Determine the (x, y) coordinate at the center of the cell enclosing the given text.  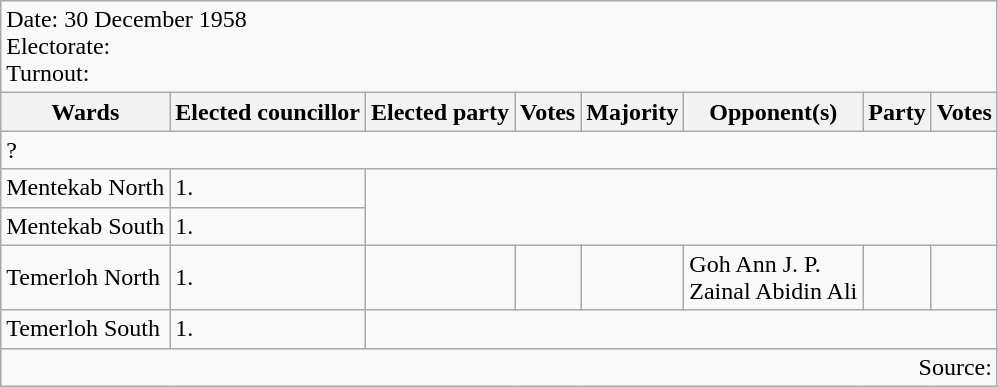
? (500, 150)
Elected party (440, 112)
Temerloh North (86, 278)
Elected councillor (268, 112)
Opponent(s) (774, 112)
Source: (500, 367)
Party (897, 112)
Wards (86, 112)
Mentekab South (86, 226)
Temerloh South (86, 329)
Majority (632, 112)
Mentekab North (86, 188)
Date: 30 December 1958Electorate: Turnout: (500, 47)
Goh Ann J. P.Zainal Abidin Ali (774, 278)
